Output the [x, y] coordinate of the center of the cell containing the given text.  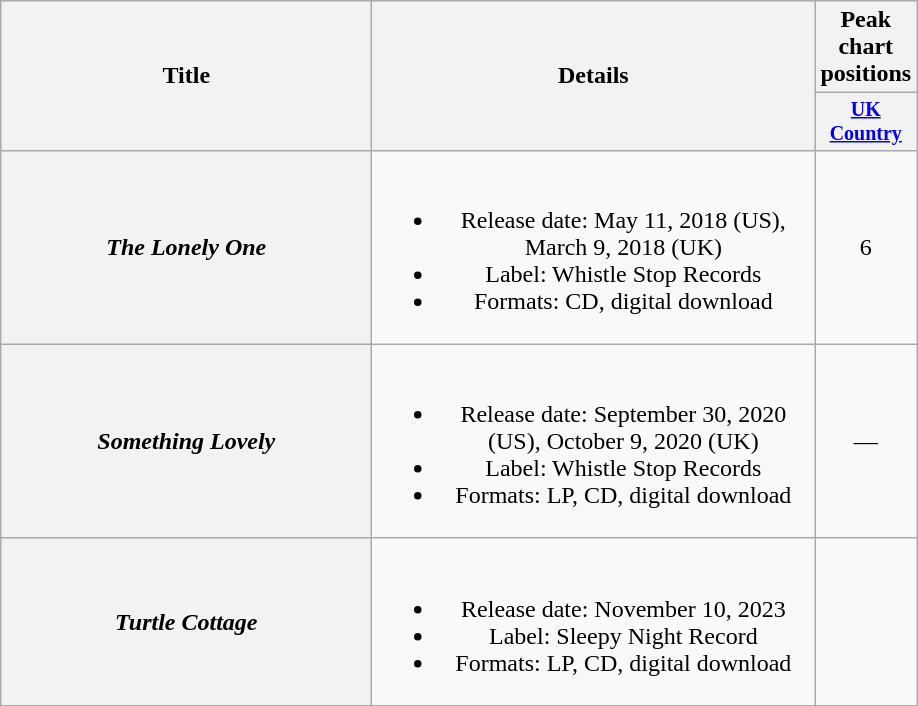
6 [866, 247]
The Lonely One [186, 247]
Details [594, 76]
Release date: November 10, 2023Label: Sleepy Night RecordFormats: LP, CD, digital download [594, 622]
Title [186, 76]
Release date: September 30, 2020 (US), October 9, 2020 (UK)Label: Whistle Stop RecordsFormats: LP, CD, digital download [594, 441]
Peak chart positions [866, 47]
UK Country [866, 122]
Something Lovely [186, 441]
Turtle Cottage [186, 622]
— [866, 441]
Release date: May 11, 2018 (US), March 9, 2018 (UK)Label: Whistle Stop RecordsFormats: CD, digital download [594, 247]
